Output the [x, y] coordinate of the center of the cell containing the given text.  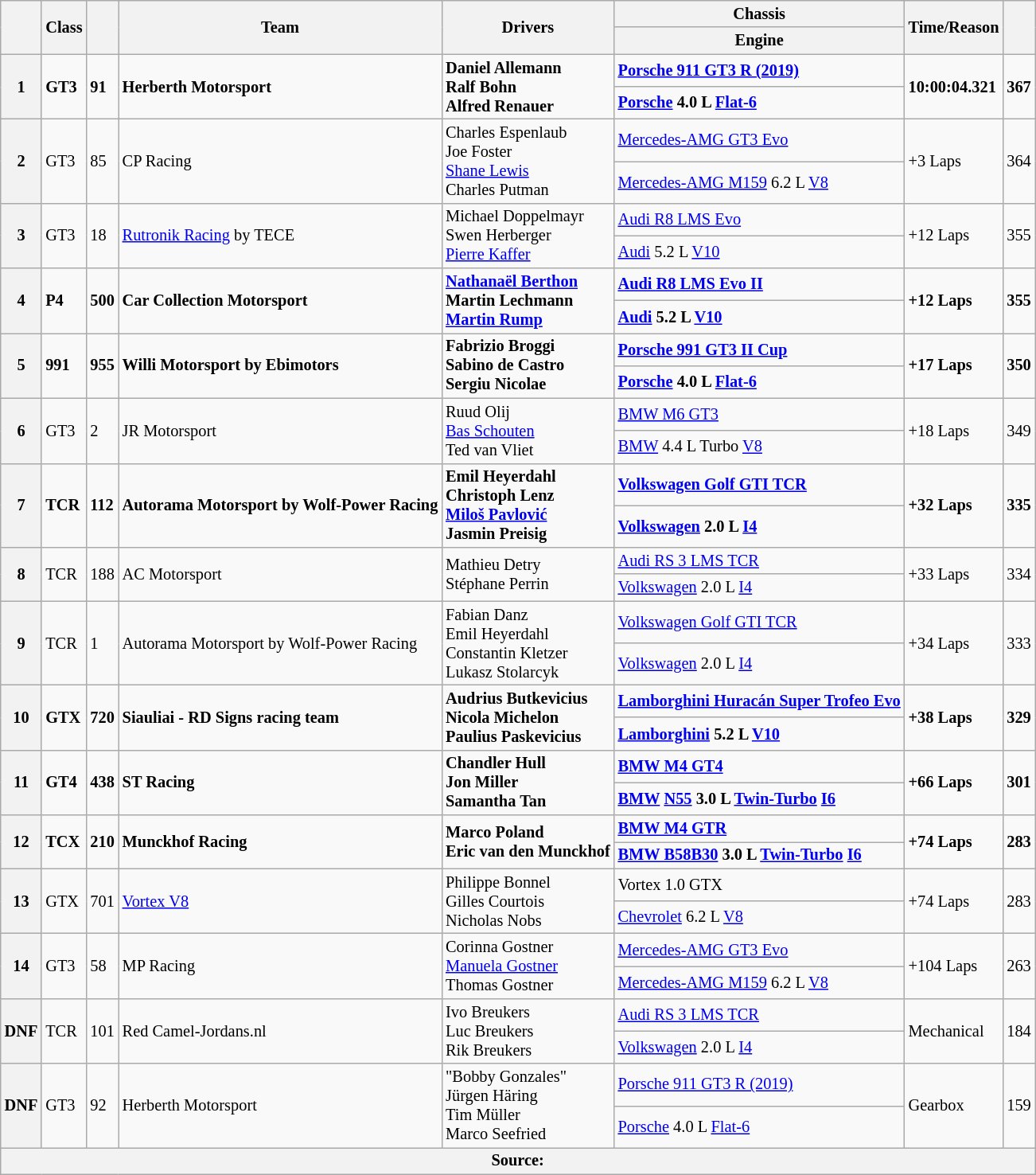
Charles Espenlaub Joe Foster Shane Lewis Charles Putman [528, 161]
91 [102, 87]
350 [1018, 365]
Audi R8 LMS Evo II [759, 285]
+3 Laps [954, 161]
BMW M4 GTR [759, 829]
500 [102, 301]
Red Camel-Jordans.nl [280, 1031]
Ivo Breukers Luc Breukers Rik Breukers [528, 1031]
14 [21, 966]
159 [1018, 1106]
Marco Poland Eric van den Munckhof [528, 842]
5 [21, 365]
991 [64, 365]
18 [102, 236]
Vortex V8 [280, 901]
"Bobby Gonzales" Jürgen Häring Tim Müller Marco Seefried [528, 1106]
720 [102, 717]
112 [102, 506]
955 [102, 365]
Lamborghini Huracán Super Trofeo Evo [759, 701]
Chandler Hull Jon Miller Samantha Tan [528, 783]
Audrius Butkevicius Nicola Michelon Paulius Paskevicius [528, 717]
263 [1018, 966]
BMW 4.4 L Turbo V8 [759, 447]
Chassis [759, 14]
301 [1018, 783]
BMW M4 GT4 [759, 766]
101 [102, 1031]
+32 Laps [954, 506]
329 [1018, 717]
Daniel Allemann Ralf Bohn Alfred Renauer [528, 87]
+38 Laps [954, 717]
+104 Laps [954, 966]
Emil Heyerdahl Christoph Lenz Miloš Pavlović Jasmin Preisig [528, 506]
10:00:04.321 [954, 87]
P4 [64, 301]
Car Collection Motorsport [280, 301]
Willi Motorsport by Ebimotors [280, 365]
335 [1018, 506]
Time/Reason [954, 27]
Fabrizio Broggi Sabino de Castro Sergiu Nicolae [528, 365]
+18 Laps [954, 431]
Fabian Danz Emil Heyerdahl Constantin Kletzer Lukasz Stolarcyk [528, 643]
3 [21, 236]
Team [280, 27]
Ruud Olij Bas Schouten Ted van Vliet [528, 431]
Mathieu Detry Stéphane Perrin [528, 573]
BMW N55 3.0 L Twin-Turbo I6 [759, 799]
Rutronik Racing by TECE [280, 236]
Drivers [528, 27]
58 [102, 966]
349 [1018, 431]
Gearbox [954, 1106]
184 [1018, 1031]
ST Racing [280, 783]
85 [102, 161]
GT4 [64, 783]
10 [21, 717]
7 [21, 506]
334 [1018, 573]
Class [64, 27]
367 [1018, 87]
Source: [518, 1161]
13 [21, 901]
6 [21, 431]
Lamborghini 5.2 L V10 [759, 734]
+33 Laps [954, 573]
Porsche 991 GT3 II Cup [759, 349]
MP Racing [280, 966]
210 [102, 842]
9 [21, 643]
438 [102, 783]
TCX [64, 842]
Munckhof Racing [280, 842]
Corinna Gostner Manuela Gostner Thomas Gostner [528, 966]
701 [102, 901]
AC Motorsport [280, 573]
JR Motorsport [280, 431]
Audi R8 LMS Evo [759, 220]
Philippe Bonnel Gilles Courtois Nicholas Nobs [528, 901]
364 [1018, 161]
+34 Laps [954, 643]
BMW M6 GT3 [759, 414]
+17 Laps [954, 365]
8 [21, 573]
+66 Laps [954, 783]
Vortex 1.0 GTX [759, 885]
92 [102, 1106]
12 [21, 842]
Mechanical [954, 1031]
Michael Doppelmayr Swen Herberger Pierre Kaffer [528, 236]
188 [102, 573]
Chevrolet 6.2 L V8 [759, 917]
CP Racing [280, 161]
Siauliai - RD Signs racing team [280, 717]
11 [21, 783]
333 [1018, 643]
Engine [759, 41]
4 [21, 301]
Nathanaël Berthon Martin Lechmann Martin Rump [528, 301]
BMW B58B30 3.0 L Twin-Turbo I6 [759, 855]
